From the cell containing the given text, extract its center point as [X, Y] coordinate. 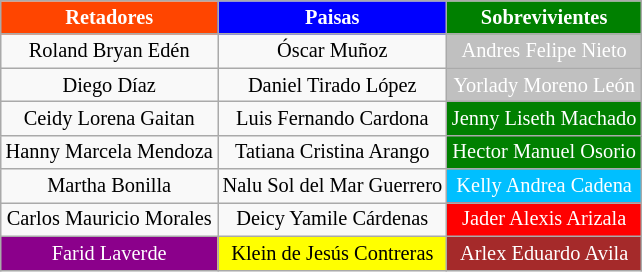
Hanny Marcela Mendoza [110, 152]
Yorlady Moreno León [544, 85]
Farid Laverde [110, 253]
Roland Bryan Edén [110, 51]
Luis Fernando Cardona [332, 118]
Óscar Muñoz [332, 51]
Kelly Andrea Cadena [544, 186]
Martha Bonilla [110, 186]
Andres Felipe Nieto [544, 51]
Tatiana Cristina Arango [332, 152]
Ceidy Lorena Gaitan [110, 118]
Sobrevivientes [544, 17]
Diego Díaz [110, 85]
Jenny Liseth Machado [544, 118]
Retadores [110, 17]
Klein de Jesús Contreras [332, 253]
Hector Manuel Osorio [544, 152]
Daniel Tirado López [332, 85]
Nalu Sol del Mar Guerrero [332, 186]
Jader Alexis Arizala [544, 219]
Arlex Eduardo Avila [544, 253]
Carlos Mauricio Morales [110, 219]
Paisas [332, 17]
Deicy Yamile Cárdenas [332, 219]
